Determine the (X, Y) coordinate at the center of the cell enclosing the given text.  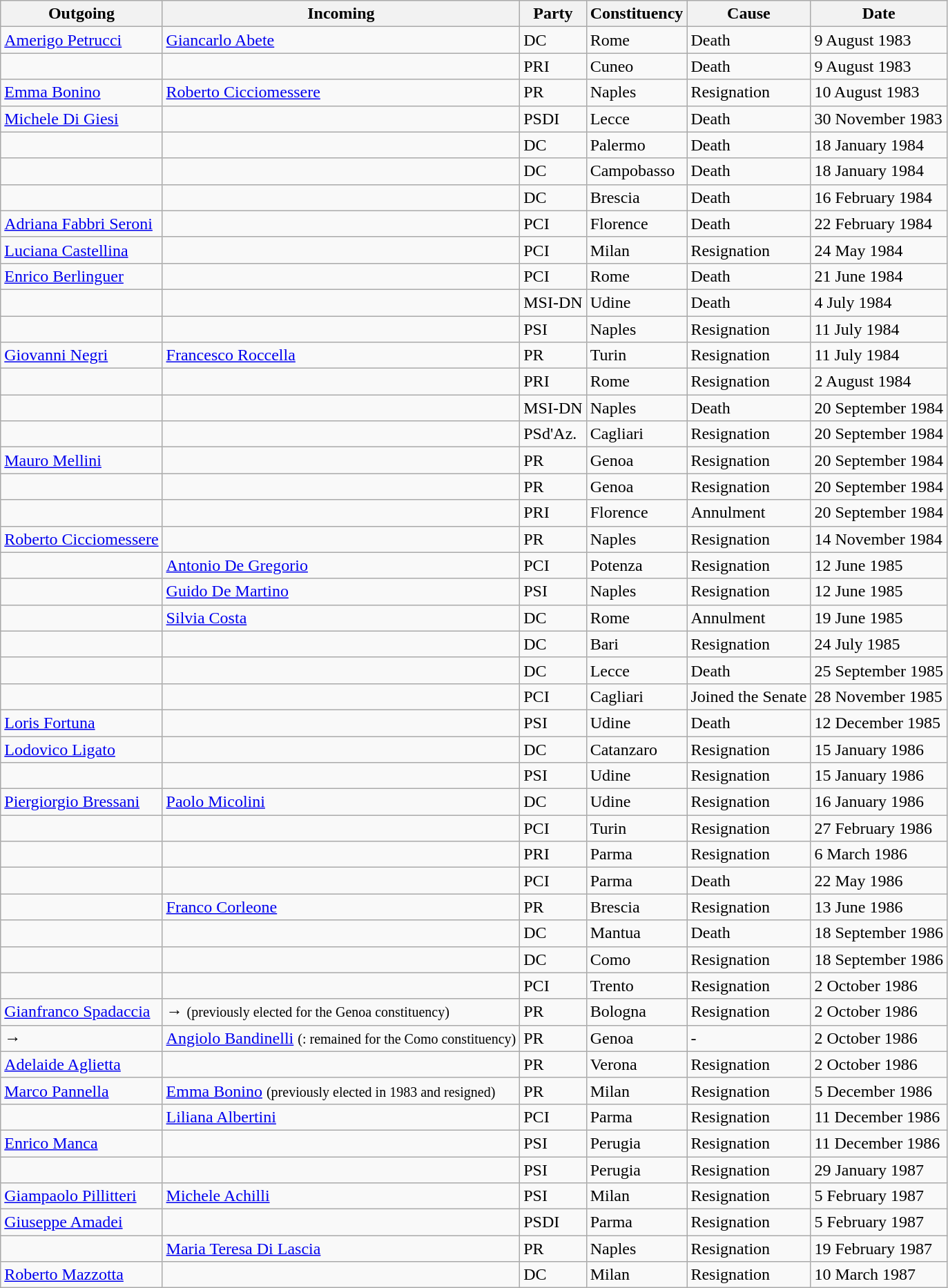
24 July 1985 (879, 644)
Bologna (637, 1012)
Guido De Martino (341, 592)
12 December 1985 (879, 723)
21 June 1984 (879, 276)
Maria Teresa Di Lascia (341, 1249)
Catanzaro (637, 749)
Date (879, 14)
Lodovico Ligato (81, 749)
Piergiorgio Bressani (81, 802)
Giuseppe Amadei (81, 1222)
Emma Bonino (81, 92)
Giovanni Negri (81, 355)
Paolo Micolini (341, 802)
Constituency (637, 14)
Bari (637, 644)
Gianfranco Spadaccia (81, 1012)
16 January 1986 (879, 802)
PSd'Az. (553, 434)
27 February 1986 (879, 828)
Cause (748, 14)
14 November 1984 (879, 539)
6 March 1986 (879, 855)
Outgoing (81, 14)
Marco Pannella (81, 1091)
Michele Achilli (341, 1196)
16 February 1984 (879, 197)
Liliana Albertini (341, 1117)
Adelaide Aglietta (81, 1064)
Campobasso (637, 171)
Franco Corleone (341, 907)
→ (previously elected for the Genoa constituency) (341, 1012)
Potenza (637, 565)
Angiolo Bandinelli (: remained for the Como constituency) (341, 1038)
Giancarlo Abete (341, 40)
Luciana Castellina (81, 250)
Amerigo Petrucci (81, 40)
Enrico Berlinguer (81, 276)
2 August 1984 (879, 382)
Party (553, 14)
19 June 1985 (879, 618)
25 September 1985 (879, 670)
10 August 1983 (879, 92)
Trento (637, 986)
Palermo (637, 145)
Mantua (637, 933)
Incoming (341, 14)
22 May 1986 (879, 881)
Adriana Fabbri Seroni (81, 224)
Como (637, 959)
Michele Di Giesi (81, 119)
30 November 1983 (879, 119)
Loris Fortuna (81, 723)
4 July 1984 (879, 302)
28 November 1985 (879, 696)
13 June 1986 (879, 907)
Joined the Senate (748, 696)
5 December 1986 (879, 1091)
→ (81, 1038)
24 May 1984 (879, 250)
Antonio De Gregorio (341, 565)
19 February 1987 (879, 1249)
Enrico Manca (81, 1143)
Emma Bonino (previously elected in 1983 and resigned) (341, 1091)
22 February 1984 (879, 224)
29 January 1987 (879, 1170)
Francesco Roccella (341, 355)
Roberto Mazzotta (81, 1275)
Verona (637, 1064)
Giampaolo Pillitteri (81, 1196)
Cuneo (637, 66)
Silvia Costa (341, 618)
- (748, 1038)
Mauro Mellini (81, 460)
10 March 1987 (879, 1275)
